Scan for the cell matching the given text and deliver its (x, y) coordinate at center. 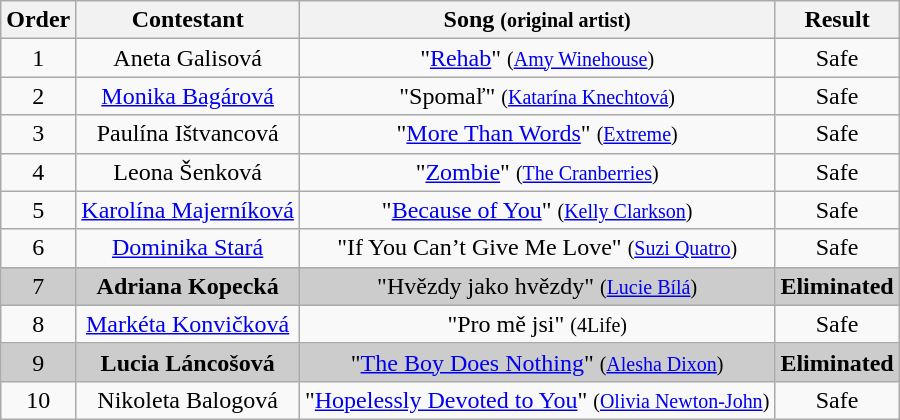
Aneta Galisová (188, 58)
3 (38, 134)
8 (38, 324)
Order (38, 20)
"Rehab" (Amy Winehouse) (536, 58)
4 (38, 172)
"Spomaľ" (Katarína Knechtová) (536, 96)
Markéta Konvičková (188, 324)
Karolína Majerníková (188, 210)
Lucia Láncošová (188, 362)
"Hvězdy jako hvězdy" (Lucie Bílá) (536, 286)
Monika Bagárová (188, 96)
"Because of You" (Kelly Clarkson) (536, 210)
Leona Šenková (188, 172)
Result (837, 20)
Nikoleta Balogová (188, 400)
Song (original artist) (536, 20)
Dominika Stará (188, 248)
10 (38, 400)
2 (38, 96)
9 (38, 362)
"Hopelessly Devoted to You" (Olivia Newton-John) (536, 400)
"More Than Words" (Extreme) (536, 134)
Adriana Kopecká (188, 286)
Contestant (188, 20)
Paulína Ištvancová (188, 134)
5 (38, 210)
"Pro mě jsi" (4Life) (536, 324)
6 (38, 248)
"Zombie" (The Cranberries) (536, 172)
7 (38, 286)
"If You Can’t Give Me Love" (Suzi Quatro) (536, 248)
"The Boy Does Nothing" (Alesha Dixon) (536, 362)
1 (38, 58)
